Search for the cell housing the specified text and yield its (X, Y) center coordinate. 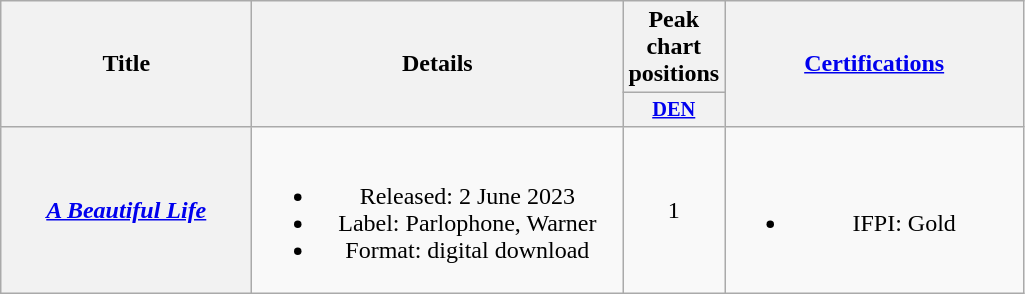
Details (438, 64)
1 (674, 210)
A Beautiful Life (126, 210)
Released: 2 June 2023Label: Parlophone, WarnerFormat: digital download (438, 210)
Peak chart positions (674, 47)
Title (126, 64)
IFPI: Gold (874, 210)
Certifications (874, 64)
DEN (674, 110)
